Search for the cell housing the specified text and yield its (X, Y) center coordinate. 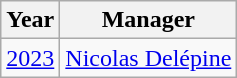
Year (30, 20)
2023 (30, 58)
Manager (148, 20)
Nicolas Delépine (148, 58)
